Locate the cell with the specified text and output its (X, Y) center coordinate. 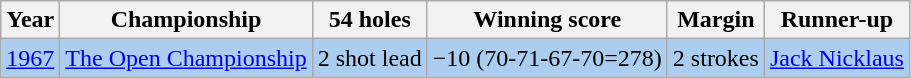
Winning score (547, 20)
Jack Nicklaus (836, 58)
The Open Championship (186, 58)
Margin (716, 20)
1967 (30, 58)
Runner-up (836, 20)
−10 (70-71-67-70=278) (547, 58)
54 holes (370, 20)
Championship (186, 20)
2 strokes (716, 58)
2 shot lead (370, 58)
Year (30, 20)
